Scan for the cell matching the given text and deliver its [x, y] coordinate at center. 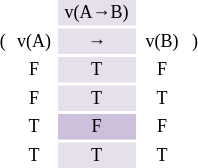
v(A→B) [97, 13]
v(A) [34, 41]
→ [97, 41]
v(B) [162, 41]
